Pinpoint the cell where the given text exists, returning its (x, y) midpoint coordinate. 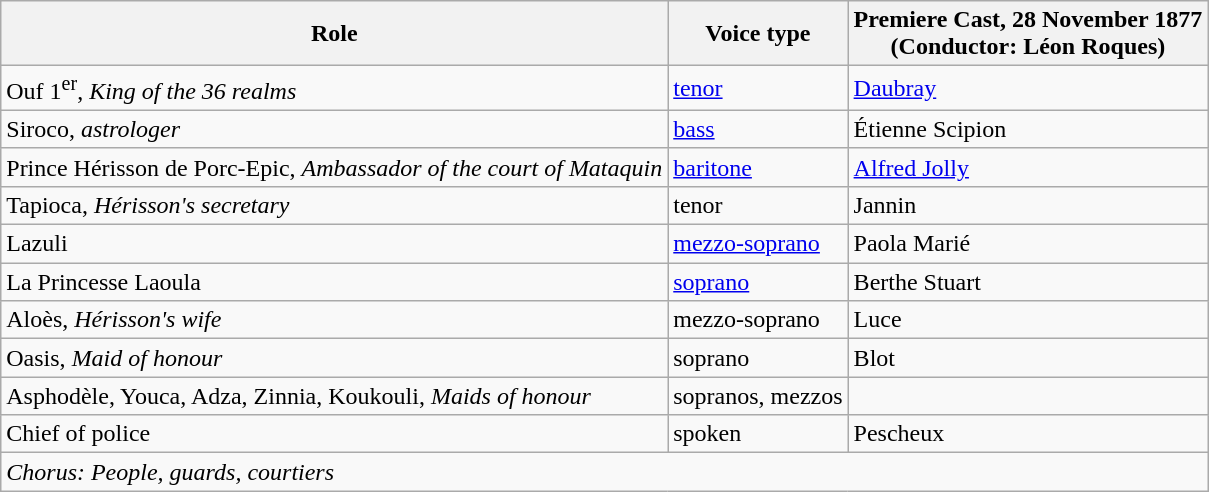
Prince Hérisson de Porc-Epic, Ambassador of the court of Mataquin (334, 167)
Blot (1028, 358)
sopranos, mezzos (758, 396)
Jannin (1028, 205)
baritone (758, 167)
Oasis, Maid of honour (334, 358)
Paola Marié (1028, 244)
Luce (1028, 320)
Lazuli (334, 244)
spoken (758, 434)
Ouf 1er, King of the 36 realms (334, 88)
La Princesse Laoula (334, 282)
Siroco, astrologer (334, 129)
Tapioca, Hérisson's secretary (334, 205)
Berthe Stuart (1028, 282)
Premiere Cast, 28 November 1877 (Conductor: Léon Roques) (1028, 34)
bass (758, 129)
Chorus: People, guards, courtiers (604, 472)
Chief of police (334, 434)
Asphodèle, Youca, Adza, Zinnia, Koukouli, Maids of honour (334, 396)
Aloès, Hérisson's wife (334, 320)
Étienne Scipion (1028, 129)
Daubray (1028, 88)
Role (334, 34)
Voice type (758, 34)
Alfred Jolly (1028, 167)
Pescheux (1028, 434)
